Locate the cell with the specified text and output its (X, Y) center coordinate. 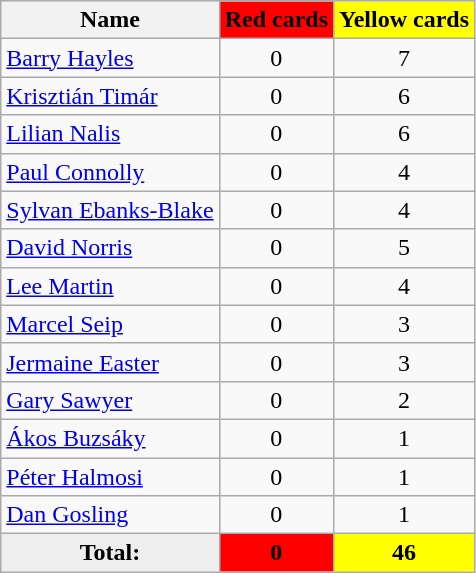
Name (110, 20)
2 (404, 400)
Lilian Nalis (110, 134)
Paul Connolly (110, 172)
David Norris (110, 248)
Ákos Buzsáky (110, 438)
46 (404, 553)
Péter Halmosi (110, 477)
Sylvan Ebanks-Blake (110, 210)
Yellow cards (404, 20)
Barry Hayles (110, 58)
5 (404, 248)
Dan Gosling (110, 515)
Gary Sawyer (110, 400)
Jermaine Easter (110, 362)
Red cards (276, 20)
Marcel Seip (110, 324)
Total: (110, 553)
7 (404, 58)
Krisztián Timár (110, 96)
Lee Martin (110, 286)
